Identify which cell holds the provided text, then report its (x, y) central coordinate. 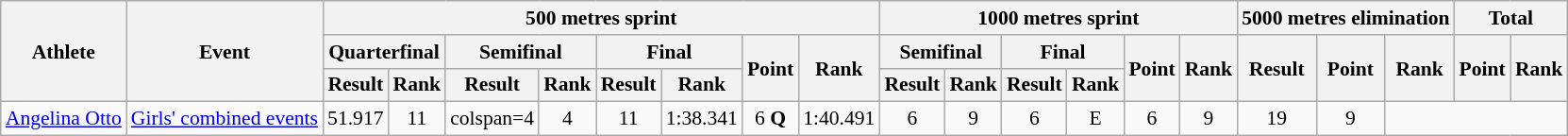
E (1096, 119)
Girls' combined events (225, 119)
Athlete (64, 51)
colspan=4 (492, 119)
5000 metres elimination (1345, 18)
Event (225, 51)
Quarterfinal (384, 52)
1:38.341 (702, 119)
51.917 (355, 119)
Total (1511, 18)
4 (568, 119)
500 metres sprint (601, 18)
1:40.491 (839, 119)
Angelina Otto (64, 119)
19 (1276, 119)
6 Q (770, 119)
1000 metres sprint (1059, 18)
